Determine the (X, Y) coordinate at the center of the cell enclosing the given text.  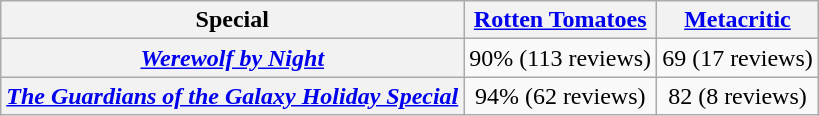
69 (17 reviews) (738, 58)
Werewolf by Night (232, 58)
82 (8 reviews) (738, 96)
The Guardians of the Galaxy Holiday Special (232, 96)
Rotten Tomatoes (560, 20)
94% (62 reviews) (560, 96)
Special (232, 20)
90% (113 reviews) (560, 58)
Metacritic (738, 20)
